Identify which cell holds the provided text, then report its (x, y) central coordinate. 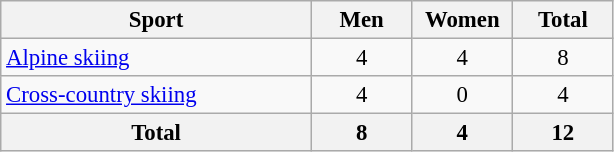
Alpine skiing (156, 58)
Women (462, 20)
0 (462, 95)
Cross-country skiing (156, 95)
Men (362, 20)
12 (564, 133)
Sport (156, 20)
